Return the (x, y) coordinate for the center point of the cell that contains the specified text.  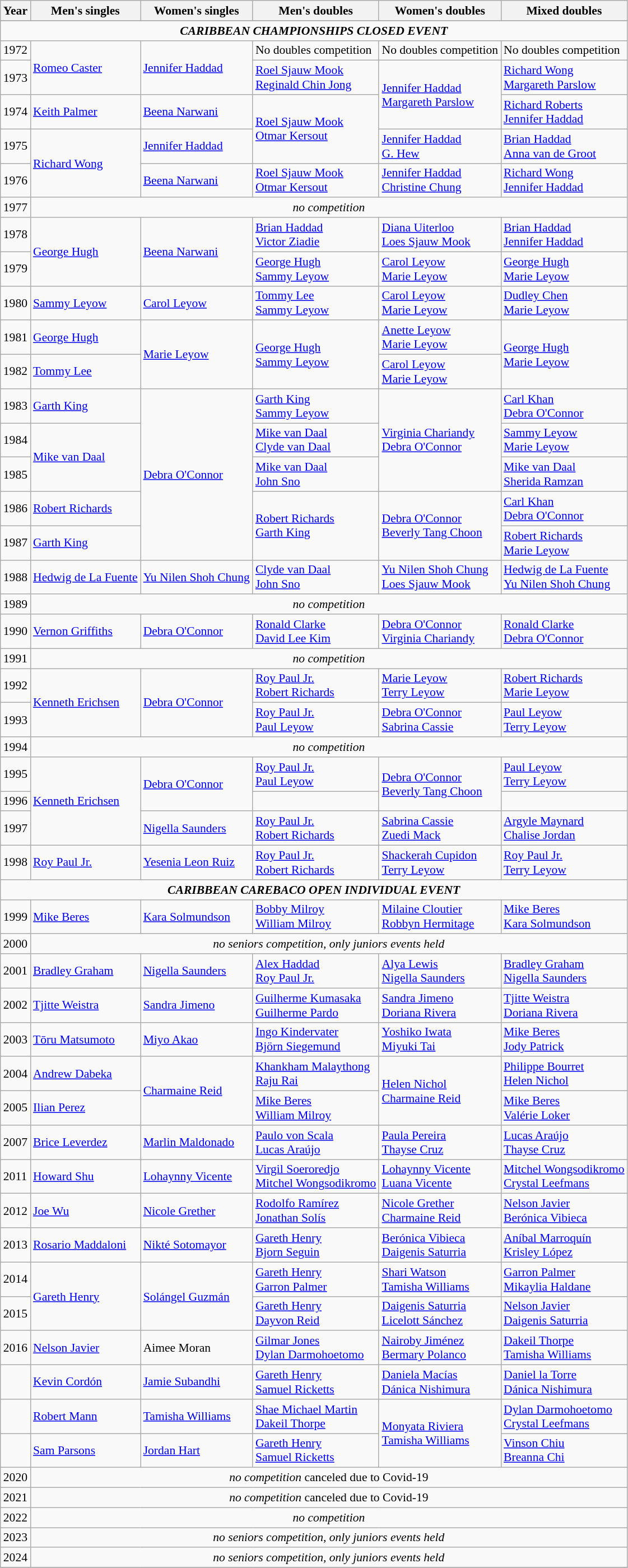
Keith Palmer (85, 112)
Tjitte Weistra (85, 1005)
2001 (16, 971)
Shae Michael Martin Dakeil Thorpe (316, 1417)
Brian Haddad Victor Ziadie (316, 234)
Clyde van Daal John Sno (316, 577)
1978 (16, 234)
Brian Haddad Jennifer Haddad (564, 234)
2020 (16, 1478)
Mike van Daal Sherida Ramzan (564, 474)
Robert Mann (85, 1417)
Mixed doubles (564, 11)
Kevin Cordón (85, 1382)
Gareth Henry (85, 1296)
Men's doubles (316, 11)
Virgil Soeroredjo Mitchel Wongsodikromo (316, 1177)
Women's doubles (440, 11)
Sabrina Cassie Zuedi Mack (440, 828)
1976 (16, 180)
2013 (16, 1245)
Yoshiko Iwata Miyuki Tai (440, 1039)
2000 (16, 944)
1977 (16, 208)
Tommy Lee Sammy Leyow (316, 303)
1990 (16, 631)
Dakeil Thorpe Tamisha Williams (564, 1348)
Richard Roberts Jennifer Haddad (564, 112)
2011 (16, 1177)
2002 (16, 1005)
Romeo Caster (85, 67)
Alya Lewis Nigella Saunders (440, 971)
Sammy Leyow (85, 303)
Kara Solmundson (197, 917)
Mike Beres Valérie Loker (564, 1108)
1972 (16, 50)
Bradley Graham Nigella Saunders (564, 971)
1973 (16, 77)
Miyo Akao (197, 1039)
Khankham Malaythong Raju Rai (316, 1074)
2004 (16, 1074)
Jamie Subandhi (197, 1382)
2021 (16, 1498)
2007 (16, 1142)
Tommy Lee (85, 372)
Gareth Henry Bjorn Seguin (316, 1245)
Year (16, 11)
Ilian Perez (85, 1108)
Tjitte Weistra Doriana Rivera (564, 1005)
Philippe Bourret Helen Nichol (564, 1074)
Sammy Leyow Marie Leyow (564, 440)
2014 (16, 1279)
1993 (16, 720)
1996 (16, 801)
Nikté Sotomayor (197, 1245)
Argyle Maynard Chalise Jordan (564, 828)
Charmaine Reid (197, 1091)
Berónica Vibieca Daigenis Saturria (440, 1245)
2024 (16, 1558)
Jennifer Haddad Margareth Parslow (440, 95)
Joe Wu (85, 1210)
Mike Beres Kara Solmundson (564, 917)
1986 (16, 509)
1981 (16, 337)
Roel Sjauw Mook Reginald Chin Jong (316, 77)
Gilmar Jones Dylan Darmohoetomo (316, 1348)
Sam Parsons (85, 1450)
Mike van Daal Clyde van Daal (316, 440)
Gareth Henry Garron Palmer (316, 1279)
CARIBBEAN CHAMPIONSHIPS CLOSED EVENT (314, 31)
2012 (16, 1210)
Nelson Javier Berónica Vibieca (564, 1210)
Anette Leyow Marie Leyow (440, 337)
Aníbal Marroquín Krisley López (564, 1245)
Alex Haddad Roy Paul Jr. (316, 971)
Nairoby Jiménez Bermary Polanco (440, 1348)
1987 (16, 542)
Ronald Clarke Debra O'Connor (564, 631)
CARIBBEAN CAREBACO OPEN INDIVIDUAL EVENT (314, 890)
Sandra Jimeno Doriana Rivera (440, 1005)
Lucas Araújo Thayse Cruz (564, 1142)
Shackerah Cupidon Terry Leyow (440, 863)
Andrew Dabeka (85, 1074)
Robert Richards Garth King (316, 526)
Lohaynny Vicente (197, 1177)
Mike van Daal John Sno (316, 474)
Marlin Maldonado (197, 1142)
Nelson Javier (85, 1348)
Tamisha Williams (197, 1417)
2016 (16, 1348)
Shari Watson Tamisha Williams (440, 1279)
Ingo Kindervater Björn Siegemund (316, 1039)
Men's singles (85, 11)
Roy Paul Jr. Terry Leyow (564, 863)
Rosario Maddaloni (85, 1245)
1994 (16, 747)
1985 (16, 474)
Yu Nilen Shoh Chung Loes Sjauw Mook (440, 577)
Vernon Griffiths (85, 631)
1995 (16, 774)
Virginia Chariandy Debra O'Connor (440, 440)
1982 (16, 372)
Debra O'Connor Virginia Chariandy (440, 631)
Guilherme Kumasaka Guilherme Pardo (316, 1005)
Gareth Henry Dayvon Reid (316, 1314)
Hedwig de La Fuente (85, 577)
Garth King Sammy Leyow (316, 406)
2022 (16, 1518)
Richard Wong (85, 163)
1998 (16, 863)
Howard Shu (85, 1177)
1997 (16, 828)
1975 (16, 146)
2003 (16, 1039)
Aimee Moran (197, 1348)
Marie Leyow (197, 355)
Carol Leyow (197, 303)
Brian Haddad Anna van de Groot (564, 146)
Garron Palmer Mikaylia Haldane (564, 1279)
Dylan Darmohoetomo Crystal Leefmans (564, 1417)
Yu Nilen Shoh Chung (197, 577)
Mike van Daal (85, 457)
Debra O'Connor Sabrina Cassie (440, 720)
Marie Leyow Terry Leyow (440, 686)
Nicole Grether (197, 1210)
Jennifer Haddad G. Hew (440, 146)
Bradley Graham (85, 971)
Jennifer Haddad Christine Chung (440, 180)
Nicole Grether Charmaine Reid (440, 1210)
2005 (16, 1108)
2015 (16, 1314)
1984 (16, 440)
Paulo von Scala Lucas Araújo (316, 1142)
Tōru Matsumoto (85, 1039)
1983 (16, 406)
Dudley Chen Marie Leyow (564, 303)
1988 (16, 577)
Mike Beres William Milroy (316, 1108)
Ronald Clarke David Lee Kim (316, 631)
Vinson Chiu Breanna Chi (564, 1450)
Monyata Riviera Tamisha Williams (440, 1434)
Richard Wong Jennifer Haddad (564, 180)
Richard Wong Margareth Parslow (564, 77)
Bobby Milroy William Milroy (316, 917)
Roy Paul Jr. (85, 863)
Milaine Cloutier Robbyn Hermitage (440, 917)
Sandra Jimeno (197, 1005)
1989 (16, 605)
Mike Beres Jody Patrick (564, 1039)
Robert Richards (85, 509)
1980 (16, 303)
Nelson Javier Daigenis Saturria (564, 1314)
1974 (16, 112)
Daniel la Torre Dánica Nishimura (564, 1382)
Rodolfo Ramírez Jonathan Solís (316, 1210)
1991 (16, 658)
Yesenia Leon Ruiz (197, 863)
Daniela Macías Dánica Nishimura (440, 1382)
Lohaynny Vicente Luana Vicente (440, 1177)
Paula Pereira Thayse Cruz (440, 1142)
Daigenis Saturria Licelott Sánchez (440, 1314)
Brice Leverdez (85, 1142)
Diana Uiterloo Loes Sjauw Mook (440, 234)
1999 (16, 917)
Helen Nichol Charmaine Reid (440, 1091)
Hedwig de La Fuente Yu Nilen Shoh Chung (564, 577)
1979 (16, 269)
Mike Beres (85, 917)
Mitchel Wongsodikromo Crystal Leefmans (564, 1177)
Jordan Hart (197, 1450)
2023 (16, 1538)
Women's singles (197, 11)
Solángel Guzmán (197, 1296)
1992 (16, 686)
